Identify which cell holds the provided text, then report its [x, y] central coordinate. 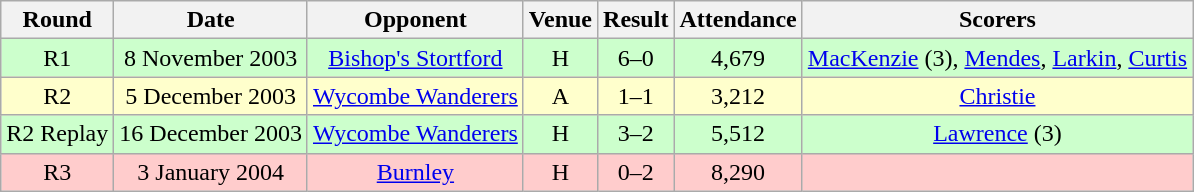
Burnley [415, 172]
3,212 [738, 96]
Venue [560, 20]
3 January 2004 [211, 172]
MacKenzie (3), Mendes, Larkin, Curtis [997, 58]
5,512 [738, 134]
A [560, 96]
Lawrence (3) [997, 134]
8,290 [738, 172]
8 November 2003 [211, 58]
1–1 [636, 96]
Opponent [415, 20]
R1 [58, 58]
R2 [58, 96]
5 December 2003 [211, 96]
16 December 2003 [211, 134]
Result [636, 20]
Scorers [997, 20]
R3 [58, 172]
Bishop's Stortford [415, 58]
R2 Replay [58, 134]
Christie [997, 96]
3–2 [636, 134]
6–0 [636, 58]
Attendance [738, 20]
Date [211, 20]
4,679 [738, 58]
0–2 [636, 172]
Round [58, 20]
